Output the [x, y] coordinate of the center of the cell containing the given text.  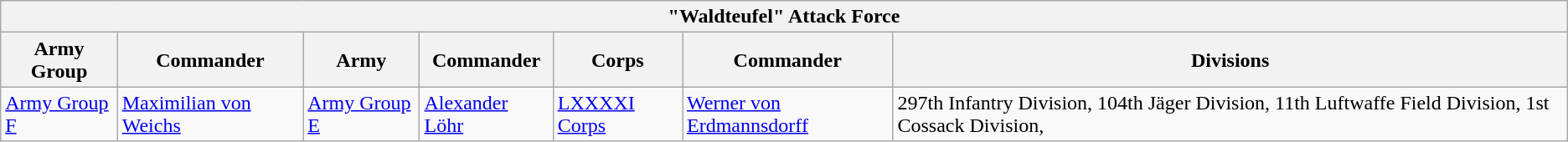
Army Group F [59, 114]
LXXXXI Corps [617, 114]
"Waldteufel" Attack Force [784, 17]
Army [362, 60]
Corps [617, 60]
Army Group E [362, 114]
Army Group [59, 60]
297th Infantry Division, 104th Jäger Division, 11th Luftwaffe Field Division, 1st Cossack Division, [1230, 114]
Divisions [1230, 60]
Werner von Erdmannsdorff [787, 114]
Alexander Löhr [486, 114]
Maximilian von Weichs [210, 114]
